Locate the cell with the specified text and output its [X, Y] center coordinate. 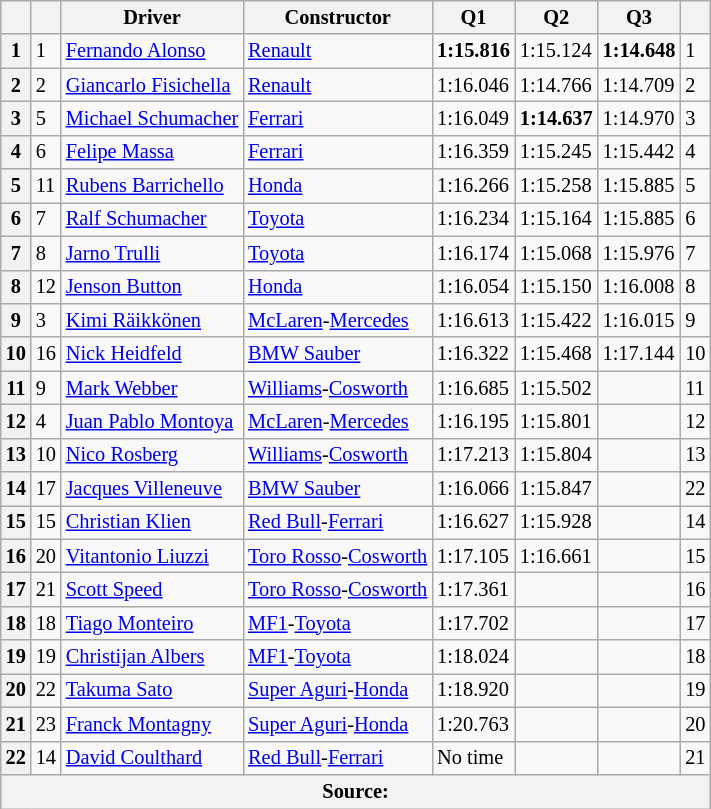
1:16.685 [474, 388]
Christijan Albers [152, 657]
1:16.049 [474, 118]
Mark Webber [152, 388]
Vitantonio Liuzzi [152, 556]
Nico Rosberg [152, 455]
1:16.627 [474, 522]
1:16.174 [474, 253]
1:15.468 [556, 354]
Giancarlo Fisichella [152, 85]
No time [474, 758]
Felipe Massa [152, 152]
1:16.322 [474, 354]
1:16.046 [474, 85]
1:17.213 [474, 455]
Christian Klien [152, 522]
1:15.801 [556, 421]
Juan Pablo Montoya [152, 421]
1:16.195 [474, 421]
Q3 [640, 17]
Fernando Alonso [152, 51]
Rubens Barrichello [152, 186]
1:16.234 [474, 219]
Constructor [338, 17]
1:15.258 [556, 186]
1:16.008 [640, 287]
1:14.637 [556, 118]
1:15.816 [474, 51]
Kimi Räikkönen [152, 320]
1:15.164 [556, 219]
1:15.245 [556, 152]
1:17.144 [640, 354]
1:15.928 [556, 522]
1:17.361 [474, 589]
1:15.150 [556, 287]
1:16.661 [556, 556]
1:14.648 [640, 51]
1:16.266 [474, 186]
Jenson Button [152, 287]
1:16.054 [474, 287]
1:15.804 [556, 455]
Source: [356, 791]
1:17.702 [474, 623]
1:15.124 [556, 51]
1:14.766 [556, 85]
Franck Montagny [152, 724]
23 [46, 724]
1:17.105 [474, 556]
Q2 [556, 17]
Tiago Monteiro [152, 623]
Ralf Schumacher [152, 219]
1:14.709 [640, 85]
Driver [152, 17]
1:15.502 [556, 388]
1:16.359 [474, 152]
Jacques Villeneuve [152, 489]
1:20.763 [474, 724]
Takuma Sato [152, 690]
1:16.613 [474, 320]
1:15.442 [640, 152]
1:15.422 [556, 320]
1:15.847 [556, 489]
1:18.024 [474, 657]
David Coulthard [152, 758]
1:15.976 [640, 253]
Jarno Trulli [152, 253]
1:16.015 [640, 320]
1:18.920 [474, 690]
Q1 [474, 17]
1:15.068 [556, 253]
1:16.066 [474, 489]
1:14.970 [640, 118]
Nick Heidfeld [152, 354]
Michael Schumacher [152, 118]
Scott Speed [152, 589]
